Detect which cell encompasses the target text, then output its [X, Y] center coordinate. 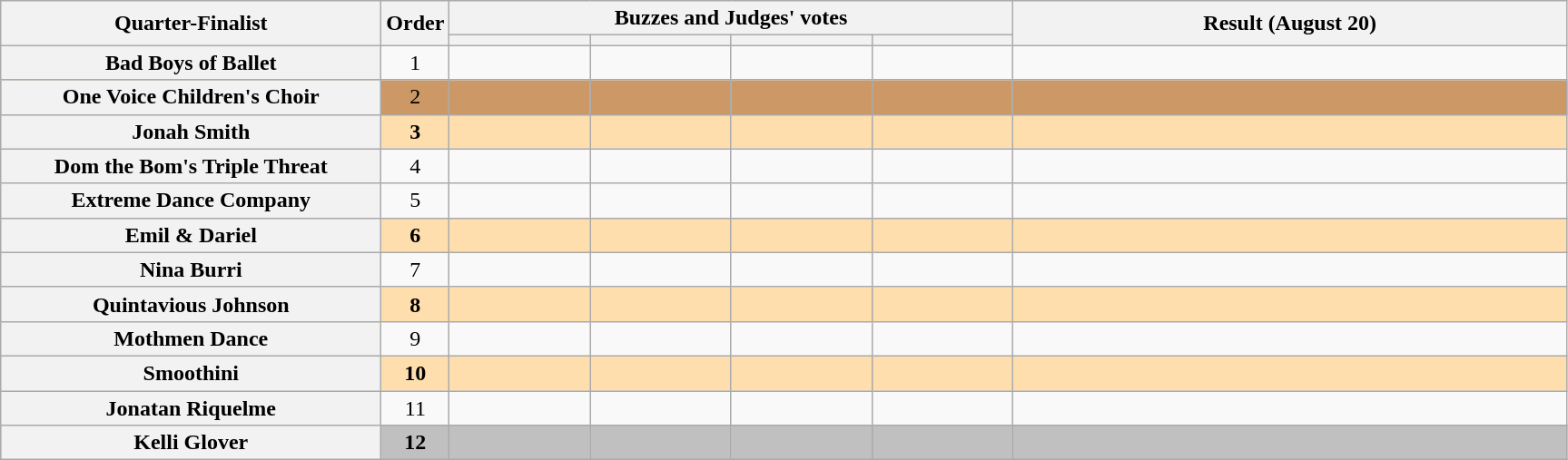
3 [416, 132]
10 [416, 373]
Buzzes and Judges' votes [731, 18]
Emil & Dariel [191, 235]
Quarter-Finalist [191, 24]
Order [416, 24]
7 [416, 269]
Smoothini [191, 373]
2 [416, 97]
Jonatan Riquelme [191, 407]
9 [416, 338]
4 [416, 166]
Dom the Bom's Triple Threat [191, 166]
Mothmen Dance [191, 338]
1 [416, 63]
5 [416, 201]
Jonah Smith [191, 132]
8 [416, 304]
Nina Burri [191, 269]
Bad Boys of Ballet [191, 63]
Extreme Dance Company [191, 201]
Quintavious Johnson [191, 304]
6 [416, 235]
Kelli Glover [191, 443]
12 [416, 443]
11 [416, 407]
Result (August 20) [1289, 24]
One Voice Children's Choir [191, 97]
